Determine the [X, Y] coordinate at the center of the cell enclosing the given text.  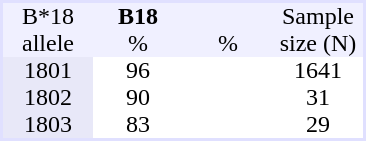
1802 [48, 98]
96 [138, 70]
29 [318, 124]
31 [318, 98]
90 [138, 98]
B18 [138, 16]
B*18 [48, 16]
Sample [318, 16]
size (N) [318, 44]
1641 [318, 70]
1803 [48, 124]
allele [48, 44]
1801 [48, 70]
83 [138, 124]
